Determine the [x, y] coordinate at the center of the cell enclosing the given text.  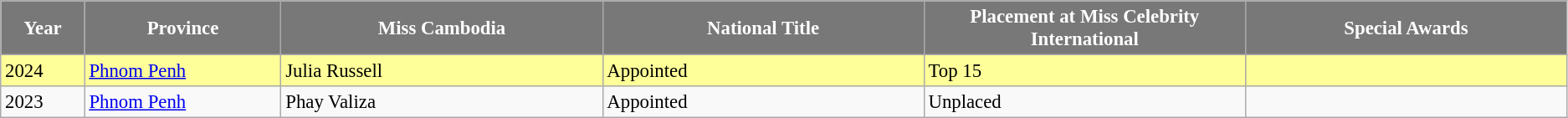
Miss Cambodia [442, 28]
National Title [763, 28]
Top 15 [1084, 71]
Special Awards [1406, 28]
Placement at Miss Celebrity International [1084, 28]
Unplaced [1084, 102]
Province [182, 28]
2023 [43, 102]
Year [43, 28]
2024 [43, 71]
Julia Russell [442, 71]
Phay Valiza [442, 102]
